Return the [x, y] coordinate for the center point of the cell that contains the specified text.  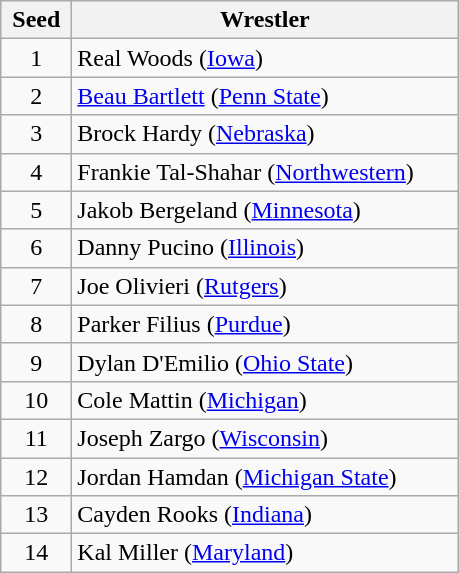
13 [36, 515]
Frankie Tal-Shahar (Northwestern) [265, 172]
4 [36, 172]
Cayden Rooks (Indiana) [265, 515]
8 [36, 324]
Joseph Zargo (Wisconsin) [265, 438]
2 [36, 96]
10 [36, 400]
7 [36, 286]
Kal Miller (Maryland) [265, 553]
Beau Bartlett (Penn State) [265, 96]
9 [36, 362]
Danny Pucino (Illinois) [265, 248]
5 [36, 210]
Wrestler [265, 20]
Brock Hardy (Nebraska) [265, 134]
Jordan Hamdan (Michigan State) [265, 477]
3 [36, 134]
Parker Filius (Purdue) [265, 324]
Seed [36, 20]
Joe Olivieri (Rutgers) [265, 286]
Cole Mattin (Michigan) [265, 400]
1 [36, 58]
14 [36, 553]
6 [36, 248]
Real Woods (Iowa) [265, 58]
11 [36, 438]
12 [36, 477]
Jakob Bergeland (Minnesota) [265, 210]
Dylan D'Emilio (Ohio State) [265, 362]
